Search for the cell housing the specified text and yield its [x, y] center coordinate. 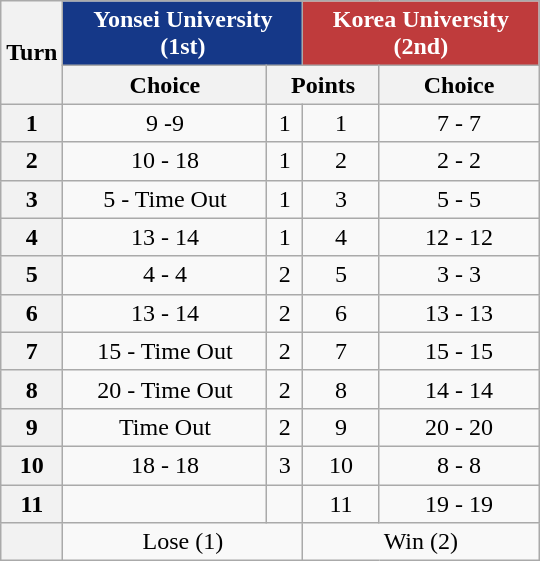
Turn [32, 52]
15 - Time Out [165, 351]
3 - 3 [459, 275]
19 - 19 [459, 503]
14 - 14 [459, 389]
5 - Time Out [165, 199]
5 - 5 [459, 199]
Points [323, 85]
Time Out [165, 427]
8 - 8 [459, 465]
10 - 18 [165, 161]
7 - 7 [459, 123]
9 -9 [165, 123]
2 - 2 [459, 161]
20 - Time Out [165, 389]
18 - 18 [165, 465]
13 - 13 [459, 313]
15 - 15 [459, 351]
Win (2) [421, 542]
20 - 20 [459, 427]
Lose (1) [183, 542]
Yonsei University (1st) [183, 34]
Korea University (2nd) [421, 34]
12 - 12 [459, 237]
4 - 4 [165, 275]
